Determine the [X, Y] coordinate at the center of the cell enclosing the given text.  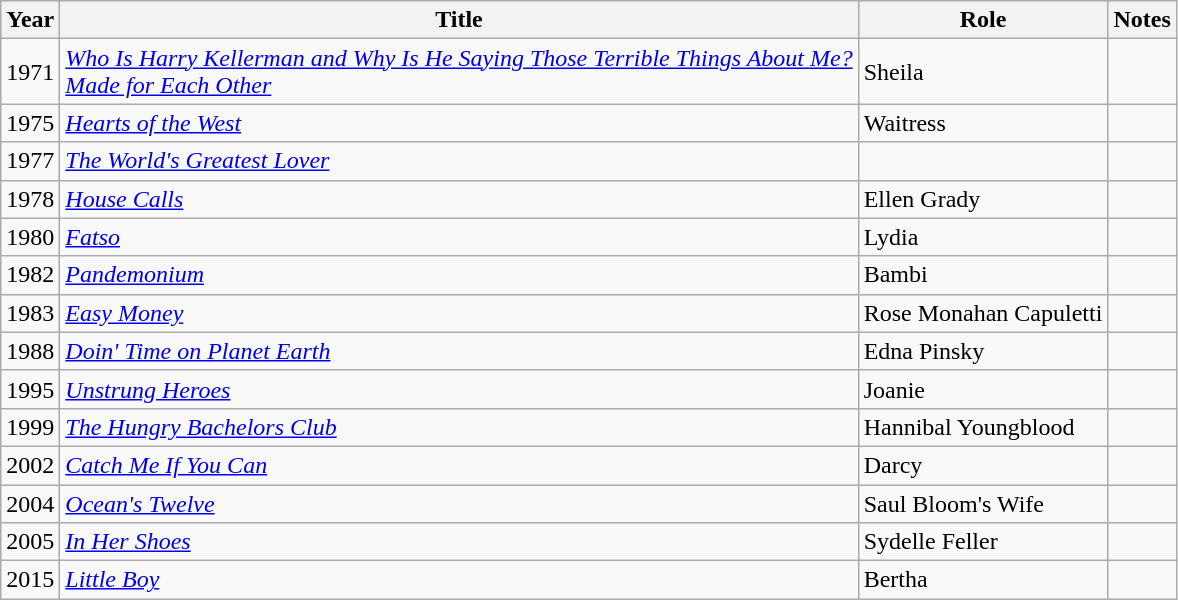
Joanie [983, 389]
Hannibal Youngblood [983, 427]
Ellen Grady [983, 199]
Ocean's Twelve [459, 503]
Sheila [983, 72]
Little Boy [459, 580]
Who Is Harry Kellerman and Why Is He Saying Those Terrible Things About Me?Made for Each Other [459, 72]
Bertha [983, 580]
1978 [30, 199]
Role [983, 20]
2015 [30, 580]
Easy Money [459, 313]
House Calls [459, 199]
Unstrung Heroes [459, 389]
Title [459, 20]
The World's Greatest Lover [459, 161]
Waitress [983, 123]
2005 [30, 542]
Catch Me If You Can [459, 465]
Sydelle Feller [983, 542]
Hearts of the West [459, 123]
1999 [30, 427]
Rose Monahan Capuletti [983, 313]
1983 [30, 313]
2004 [30, 503]
1995 [30, 389]
Saul Bloom's Wife [983, 503]
Edna Pinsky [983, 351]
Bambi [983, 275]
1977 [30, 161]
1982 [30, 275]
The Hungry Bachelors Club [459, 427]
Lydia [983, 237]
1971 [30, 72]
1988 [30, 351]
2002 [30, 465]
Darcy [983, 465]
Fatso [459, 237]
Year [30, 20]
Doin' Time on Planet Earth [459, 351]
Notes [1142, 20]
1980 [30, 237]
In Her Shoes [459, 542]
Pandemonium [459, 275]
1975 [30, 123]
